Return [X, Y] of the center of cell containing provided text 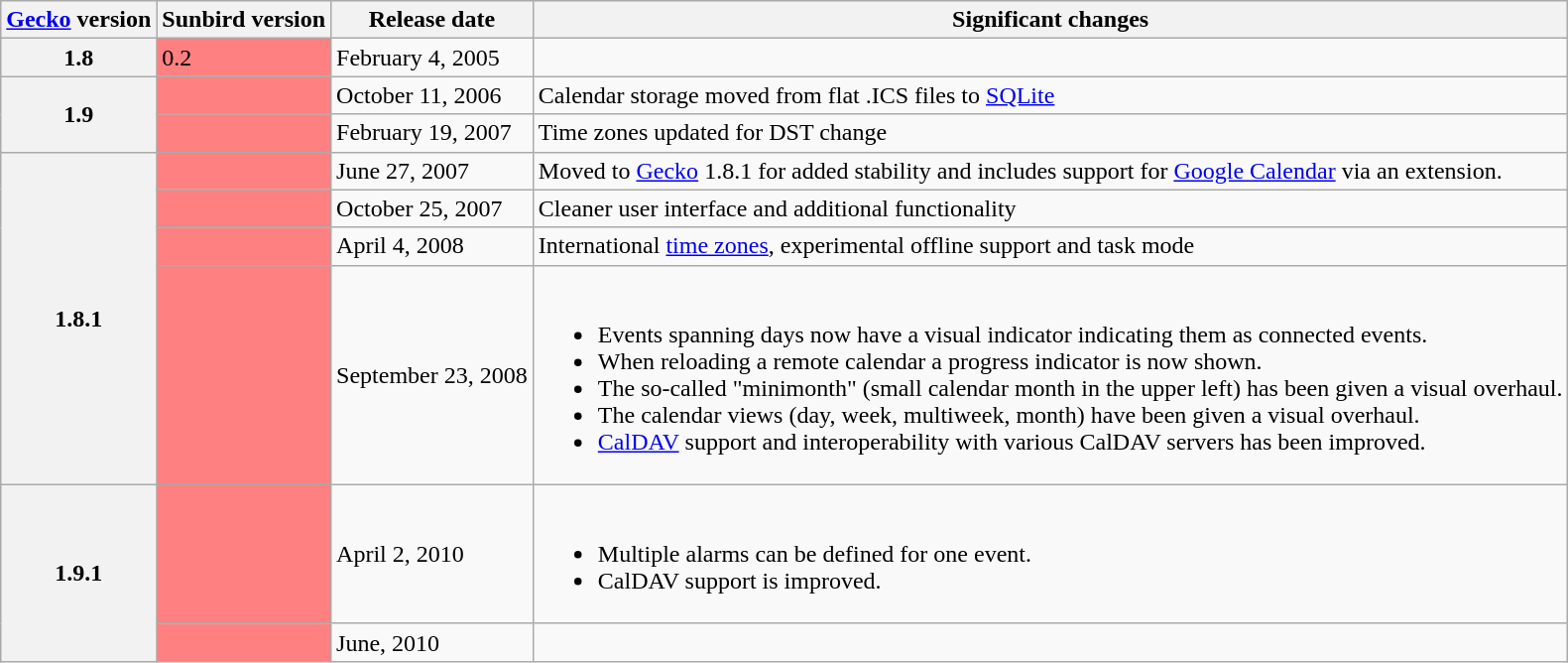
Sunbird version [244, 20]
Release date [432, 20]
Moved to Gecko 1.8.1 for added stability and includes support for Google Calendar via an extension. [1050, 171]
February 4, 2005 [432, 58]
April 4, 2008 [432, 246]
Time zones updated for DST change [1050, 133]
1.8.1 [79, 318]
June 27, 2007 [432, 171]
Cleaner user interface and additional functionality [1050, 208]
International time zones, experimental offline support and task mode [1050, 246]
Significant changes [1050, 20]
Multiple alarms can be defined for one event.CalDAV support is improved. [1050, 554]
1.9 [79, 114]
1.8 [79, 58]
Calendar storage moved from flat .ICS files to SQLite [1050, 95]
February 19, 2007 [432, 133]
0.2 [244, 58]
1.9.1 [79, 573]
September 23, 2008 [432, 375]
October 11, 2006 [432, 95]
Gecko version [79, 20]
June, 2010 [432, 642]
April 2, 2010 [432, 554]
October 25, 2007 [432, 208]
